Return the [X, Y] coordinate for the center point of the cell that contains the specified text.  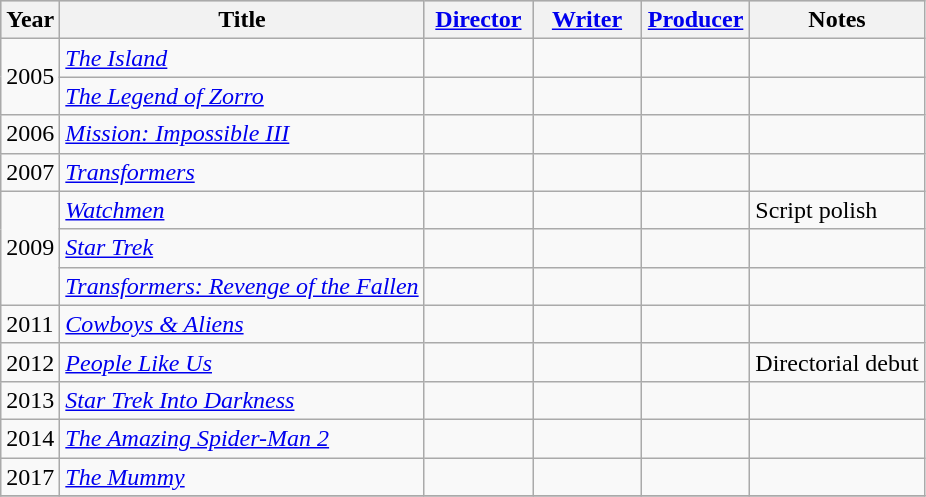
Script polish [837, 210]
Producer [696, 20]
Transformers: Revenge of the Fallen [242, 286]
Writer [588, 20]
2017 [30, 477]
Cowboys & Aliens [242, 324]
Title [242, 20]
2012 [30, 362]
The Amazing Spider-Man 2 [242, 438]
Director [478, 20]
Notes [837, 20]
Star Trek [242, 248]
Transformers [242, 172]
2009 [30, 248]
The Legend of Zorro [242, 96]
2013 [30, 400]
2011 [30, 324]
Watchmen [242, 210]
The Mummy [242, 477]
Year [30, 20]
Mission: Impossible III [242, 134]
2006 [30, 134]
People Like Us [242, 362]
2007 [30, 172]
The Island [242, 58]
2014 [30, 438]
Directorial debut [837, 362]
Star Trek Into Darkness [242, 400]
2005 [30, 77]
